Return [x, y] of the center of cell containing provided text 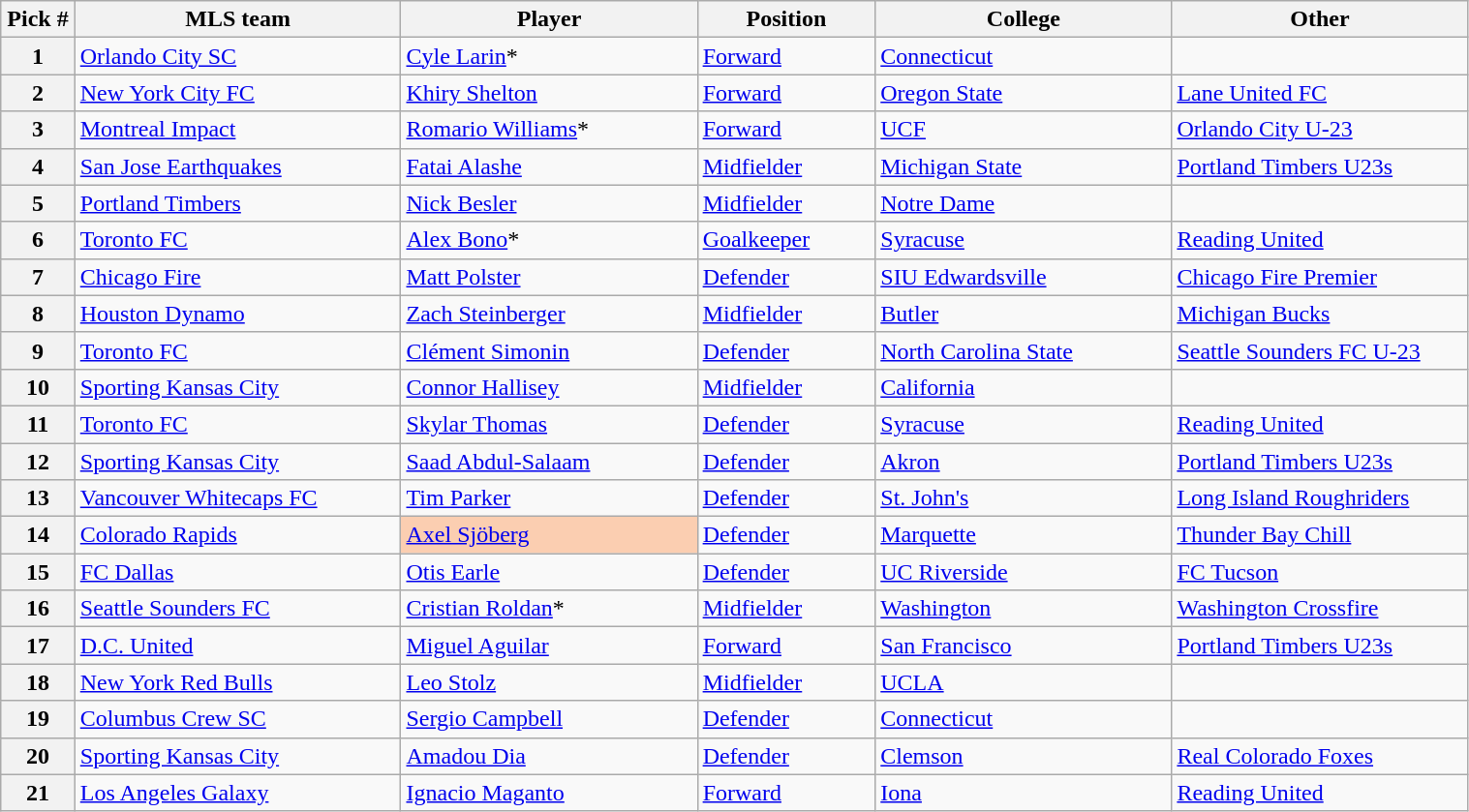
Amadou Dia [549, 756]
Pick # [38, 19]
Goalkeeper [786, 240]
Chicago Fire [238, 277]
5 [38, 203]
Cristian Roldan* [549, 609]
Vancouver Whitecaps FC [238, 498]
New York City FC [238, 93]
Connor Hallisey [549, 387]
D.C. United [238, 646]
Romario Williams* [549, 130]
San Jose Earthquakes [238, 166]
Washington [1024, 609]
19 [38, 719]
17 [38, 646]
Leo Stolz [549, 682]
Sergio Campbell [549, 719]
Nick Besler [549, 203]
Real Colorado Foxes [1320, 756]
Long Island Roughriders [1320, 498]
California [1024, 387]
12 [38, 462]
Other [1320, 19]
Alex Bono* [549, 240]
Position [786, 19]
Fatai Alashe [549, 166]
1 [38, 56]
College [1024, 19]
Colorado Rapids [238, 535]
Washington Crossfire [1320, 609]
18 [38, 682]
13 [38, 498]
SIU Edwardsville [1024, 277]
4 [38, 166]
2 [38, 93]
15 [38, 572]
16 [38, 609]
Player [549, 19]
Los Angeles Galaxy [238, 793]
Columbus Crew SC [238, 719]
10 [38, 387]
Orlando City SC [238, 56]
6 [38, 240]
Ignacio Maganto [549, 793]
14 [38, 535]
11 [38, 424]
Otis Earle [549, 572]
Chicago Fire Premier [1320, 277]
Khiry Shelton [549, 93]
UCF [1024, 130]
Orlando City U-23 [1320, 130]
Notre Dame [1024, 203]
San Francisco [1024, 646]
Thunder Bay Chill [1320, 535]
Seattle Sounders FC [238, 609]
Axel Sjöberg [549, 535]
Zach Steinberger [549, 314]
Saad Abdul-Salaam [549, 462]
7 [38, 277]
Portland Timbers [238, 203]
MLS team [238, 19]
North Carolina State [1024, 350]
Butler [1024, 314]
St. John's [1024, 498]
Akron [1024, 462]
Marquette [1024, 535]
Miguel Aguilar [549, 646]
20 [38, 756]
Clément Simonin [549, 350]
Oregon State [1024, 93]
Michigan State [1024, 166]
Michigan Bucks [1320, 314]
21 [38, 793]
Seattle Sounders FC U-23 [1320, 350]
Houston Dynamo [238, 314]
Matt Polster [549, 277]
9 [38, 350]
UCLA [1024, 682]
FC Tucson [1320, 572]
FC Dallas [238, 572]
UC Riverside [1024, 572]
Lane United FC [1320, 93]
Skylar Thomas [549, 424]
New York Red Bulls [238, 682]
Tim Parker [549, 498]
Clemson [1024, 756]
8 [38, 314]
3 [38, 130]
Iona [1024, 793]
Cyle Larin* [549, 56]
Montreal Impact [238, 130]
